Pinpoint the cell where the given text exists, returning its [X, Y] midpoint coordinate. 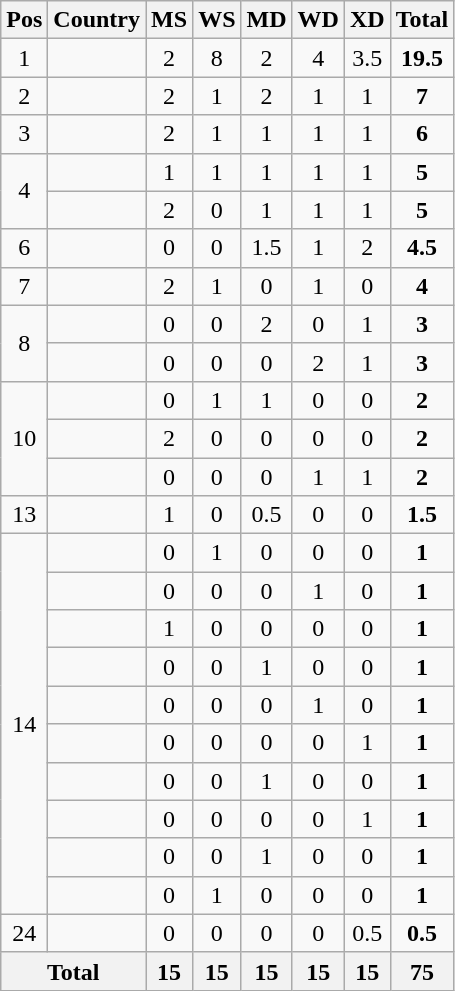
XD [367, 20]
19.5 [422, 58]
13 [24, 515]
24 [24, 933]
WS [217, 20]
Country [97, 20]
MD [266, 20]
75 [422, 971]
4.5 [422, 248]
Pos [24, 20]
MS [170, 20]
14 [24, 724]
10 [24, 438]
WD [318, 20]
3.5 [367, 58]
